Identify which cell holds the provided text, then report its [X, Y] central coordinate. 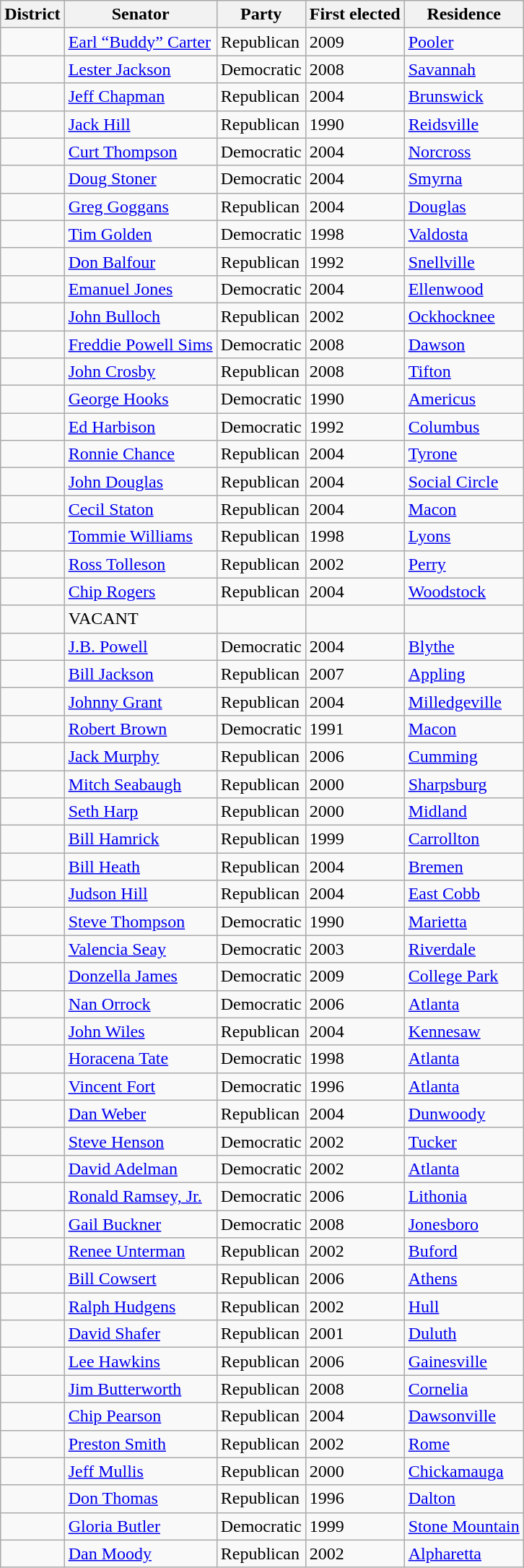
Greg Goggans [140, 207]
Americus [463, 399]
Duluth [463, 1334]
Stone Mountain [463, 1526]
Perry [463, 564]
Residence [463, 14]
Jeff Mullis [140, 1471]
Kennesaw [463, 1031]
Preston Smith [140, 1444]
Gainesville [463, 1361]
Jack Hill [140, 124]
East Cobb [463, 894]
Chip Rogers [140, 592]
Douglas [463, 207]
Horacena Tate [140, 1059]
Seth Harp [140, 812]
John Bulloch [140, 316]
Lester Jackson [140, 69]
Tim Golden [140, 234]
Gloria Butler [140, 1526]
Jeff Chapman [140, 97]
Cecil Staton [140, 509]
Dawsonville [463, 1416]
Freddie Powell Sims [140, 345]
Lithonia [463, 1196]
Jonesboro [463, 1224]
Riverdale [463, 949]
Dan Moody [140, 1554]
Don Balfour [140, 261]
Ronnie Chance [140, 454]
Pooler [463, 42]
Bill Cowsert [140, 1279]
Ralph Hudgens [140, 1307]
Dunwoody [463, 1114]
2003 [355, 949]
Judson Hill [140, 894]
Chip Pearson [140, 1416]
VACANT [140, 619]
Bill Heath [140, 867]
Marietta [463, 922]
Gail Buckner [140, 1224]
David Shafer [140, 1334]
Dan Weber [140, 1114]
Midland [463, 812]
Lyons [463, 537]
Doug Stoner [140, 179]
Buford [463, 1252]
Bill Jackson [140, 674]
Blythe [463, 646]
Ellenwood [463, 289]
Snellville [463, 261]
First elected [355, 14]
Don Thomas [140, 1499]
1991 [355, 729]
Cumming [463, 756]
Bremen [463, 867]
Robert Brown [140, 729]
Valencia Seay [140, 949]
Norcross [463, 152]
Reidsville [463, 124]
J.B. Powell [140, 646]
Hull [463, 1307]
Renee Unterman [140, 1252]
Columbus [463, 427]
Lee Hawkins [140, 1361]
Appling [463, 674]
Ockhocknee [463, 316]
Rome [463, 1444]
Steve Thompson [140, 922]
Ed Harbison [140, 427]
Alpharetta [463, 1554]
John Crosby [140, 372]
District [32, 14]
2001 [355, 1334]
Savannah [463, 69]
Dawson [463, 345]
Social Circle [463, 482]
Jack Murphy [140, 756]
Dalton [463, 1499]
John Wiles [140, 1031]
Bill Hamrick [140, 839]
Jim Butterworth [140, 1389]
2007 [355, 674]
Smyrna [463, 179]
Tifton [463, 372]
John Douglas [140, 482]
College Park [463, 976]
Nan Orrock [140, 1004]
Milledgeville [463, 701]
Carrollton [463, 839]
Valdosta [463, 234]
Donzella James [140, 976]
Curt Thompson [140, 152]
George Hooks [140, 399]
Ross Tolleson [140, 564]
Chickamauga [463, 1471]
Tucker [463, 1141]
Athens [463, 1279]
Johnny Grant [140, 701]
Ronald Ramsey, Jr. [140, 1196]
Senator [140, 14]
Brunswick [463, 97]
Cornelia [463, 1389]
David Adelman [140, 1169]
Earl “Buddy” Carter [140, 42]
Emanuel Jones [140, 289]
Tommie Williams [140, 537]
Mitch Seabaugh [140, 784]
Steve Henson [140, 1141]
Woodstock [463, 592]
Vincent Fort [140, 1086]
Sharpsburg [463, 784]
Party [261, 14]
Tyrone [463, 454]
